Output the (x, y) coordinate of the center of the cell containing the given text.  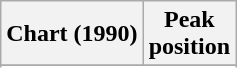
Chart (1990) (72, 34)
Peakposition (189, 34)
